Identify which cell holds the provided text, then report its [x, y] central coordinate. 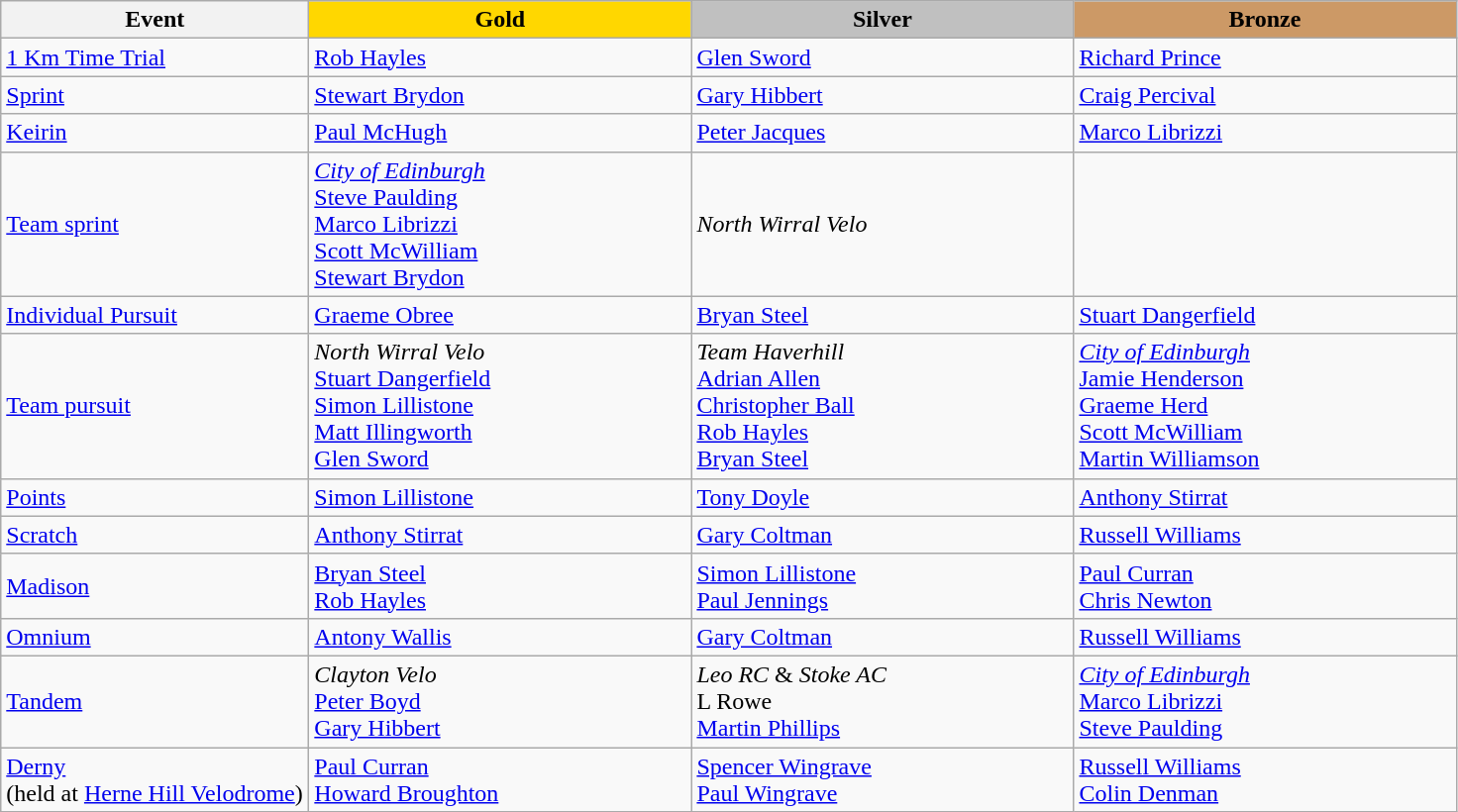
Scratch [155, 535]
Points [155, 497]
Individual Pursuit [155, 315]
Bryan Steel Rob Hayles [500, 586]
North Wirral Velo [883, 224]
Glen Sword [883, 57]
Craig Percival [1265, 95]
1 Km Time Trial [155, 57]
Peter Jacques [883, 133]
City of EdinburghSteve Paulding Marco Librizzi Scott McWilliam Stewart Brydon [500, 224]
Rob Hayles [500, 57]
Bronze [1265, 20]
Stewart Brydon [500, 95]
Team HaverhillAdrian Allen Christopher Ball Rob HaylesBryan Steel [883, 406]
Tony Doyle [883, 497]
City of EdinburghJamie Henderson Graeme Herd Scott McWilliam Martin Williamson [1265, 406]
Bryan Steel [883, 315]
Paul McHugh [500, 133]
City of EdinburghMarco Librizzi Steve Paulding [1265, 701]
Omnium [155, 637]
Team pursuit [155, 406]
Antony Wallis [500, 637]
Gary Hibbert [883, 95]
Derny (held at Herne Hill Velodrome) [155, 778]
Clayton VeloPeter Boyd Gary Hibbert [500, 701]
Paul Curran Chris Newton [1265, 586]
Silver [883, 20]
Leo RC & Stoke ACL Rowe Martin Phillips [883, 701]
Spencer WingravePaul Wingrave [883, 778]
Team sprint [155, 224]
Simon Lillistone [500, 497]
Russell WilliamsColin Denman [1265, 778]
Madison [155, 586]
Tandem [155, 701]
Event [155, 20]
Keirin [155, 133]
Sprint [155, 95]
North Wirral VeloStuart Dangerfield Simon LillistoneMatt IllingworthGlen Sword [500, 406]
Stuart Dangerfield [1265, 315]
Paul CurranHoward Broughton [500, 778]
Graeme Obree [500, 315]
Marco Librizzi [1265, 133]
Gold [500, 20]
Simon Lillistone Paul Jennings [883, 586]
Richard Prince [1265, 57]
